Determine the [x, y] coordinate at the center of the cell enclosing the given text.  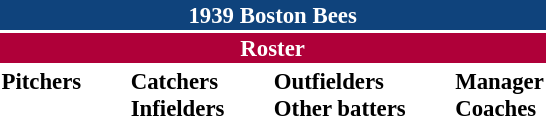
1939 Boston Bees [272, 15]
Roster [272, 48]
